Search for the cell housing the specified text and yield its [X, Y] center coordinate. 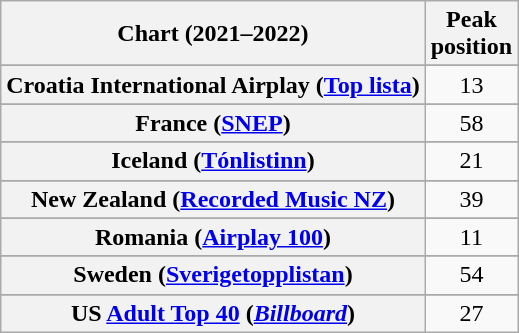
Romania (Airplay 100) [213, 237]
US Adult Top 40 (Billboard) [213, 313]
13 [471, 85]
39 [471, 199]
54 [471, 275]
58 [471, 123]
Peakposition [471, 34]
Croatia International Airplay (Top lista) [213, 85]
Iceland (Tónlistinn) [213, 161]
11 [471, 237]
Sweden (Sverigetopplistan) [213, 275]
France (SNEP) [213, 123]
21 [471, 161]
27 [471, 313]
New Zealand (Recorded Music NZ) [213, 199]
Chart (2021–2022) [213, 34]
